From the cell containing the given text, extract its center point as [X, Y] coordinate. 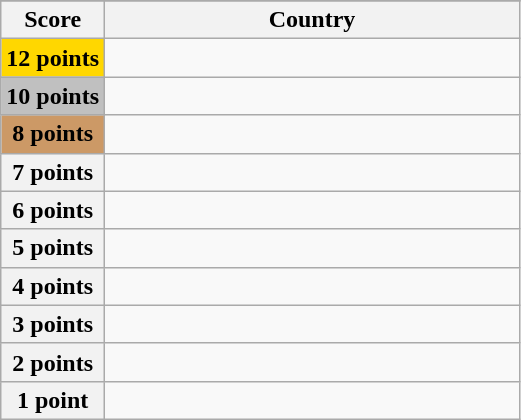
Score [53, 20]
6 points [53, 210]
8 points [53, 134]
1 point [53, 400]
7 points [53, 172]
12 points [53, 58]
3 points [53, 324]
10 points [53, 96]
2 points [53, 362]
5 points [53, 248]
4 points [53, 286]
Country [312, 20]
